Pinpoint the cell where the given text exists, returning its [X, Y] midpoint coordinate. 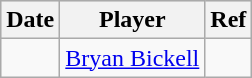
Ref [228, 20]
Date [30, 20]
Player [132, 20]
Bryan Bickell [132, 58]
